Identify which cell holds the provided text, then report its (X, Y) central coordinate. 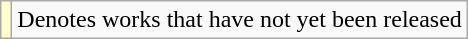
Denotes works that have not yet been released (240, 20)
